Identify which cell holds the provided text, then report its (X, Y) central coordinate. 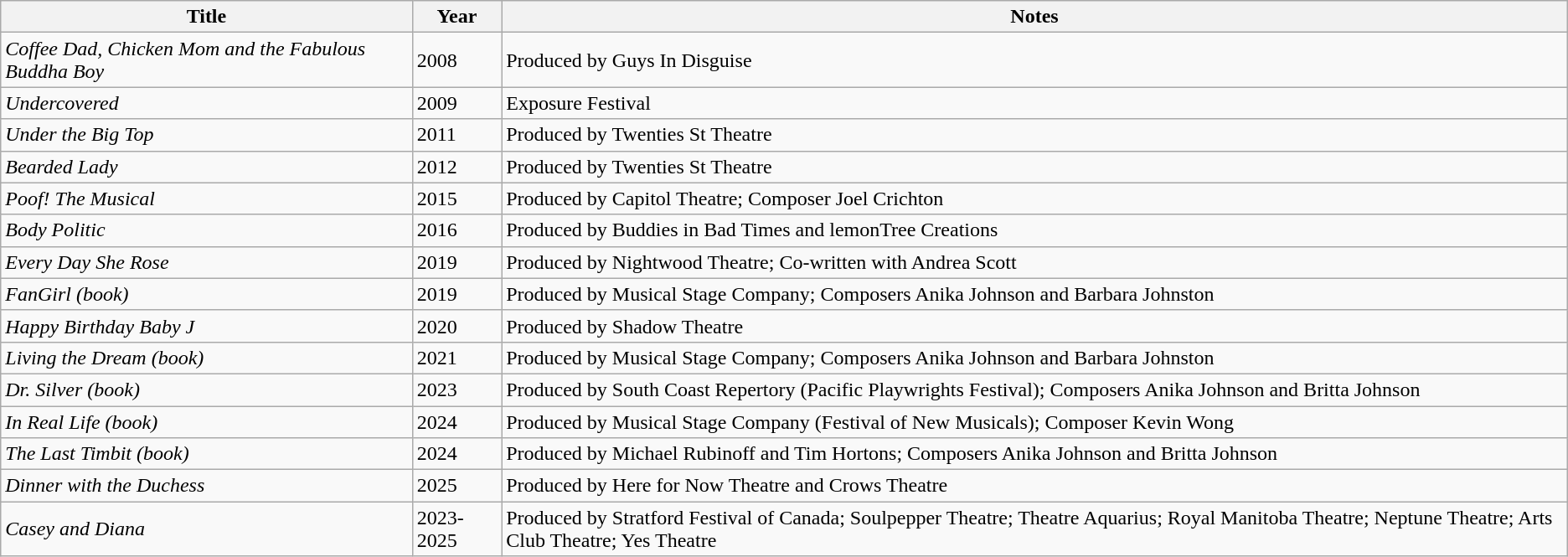
Body Politic (206, 230)
Produced by Nightwood Theatre; Co-written with Andrea Scott (1035, 262)
Happy Birthday Baby J (206, 326)
2023 (457, 389)
2020 (457, 326)
2015 (457, 199)
The Last Timbit (book) (206, 454)
Poof! The Musical (206, 199)
Produced by Michael Rubinoff and Tim Hortons; Composers Anika Johnson and Britta Johnson (1035, 454)
Produced by South Coast Repertory (Pacific Playwrights Festival); Composers Anika Johnson and Britta Johnson (1035, 389)
Produced by Guys In Disguise (1035, 60)
Produced by Musical Stage Company (Festival of New Musicals); Composer Kevin Wong (1035, 421)
Notes (1035, 17)
Living the Dream (book) (206, 358)
Undercovered (206, 103)
In Real Life (book) (206, 421)
2023-2025 (457, 529)
Year (457, 17)
Under the Big Top (206, 135)
Casey and Diana (206, 529)
2011 (457, 135)
Produced by Capitol Theatre; Composer Joel Crichton (1035, 199)
2021 (457, 358)
Exposure Festival (1035, 103)
Bearded Lady (206, 167)
FanGirl (book) (206, 294)
Produced by Shadow Theatre (1035, 326)
Title (206, 17)
2012 (457, 167)
Coffee Dad, Chicken Mom and the Fabulous Buddha Boy (206, 60)
Dinner with the Duchess (206, 486)
Produced by Buddies in Bad Times and lemonTree Creations (1035, 230)
Dr. Silver (book) (206, 389)
2025 (457, 486)
Every Day She Rose (206, 262)
2008 (457, 60)
Produced by Here for Now Theatre and Crows Theatre (1035, 486)
2009 (457, 103)
2016 (457, 230)
